Return the (x, y) coordinate for the center point of the cell that contains the specified text.  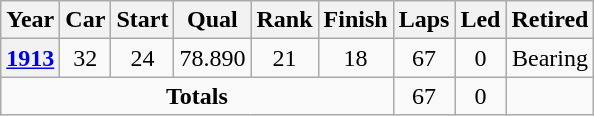
Led (480, 20)
Finish (356, 20)
Laps (424, 20)
21 (284, 58)
Retired (550, 20)
Qual (212, 20)
Year (30, 20)
24 (142, 58)
1913 (30, 58)
Totals (197, 96)
32 (86, 58)
18 (356, 58)
Rank (284, 20)
Car (86, 20)
78.890 (212, 58)
Bearing (550, 58)
Start (142, 20)
